Locate the cell with the specified text and output its (x, y) center coordinate. 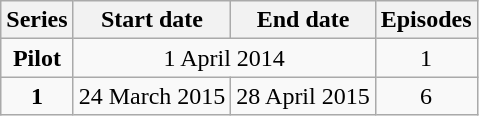
28 April 2015 (303, 96)
6 (426, 96)
24 March 2015 (152, 96)
Start date (152, 20)
Episodes (426, 20)
1 April 2014 (224, 58)
Series (37, 20)
Pilot (37, 58)
End date (303, 20)
